Extract the [x, y] coordinate from the center of the cell holding the provided text.  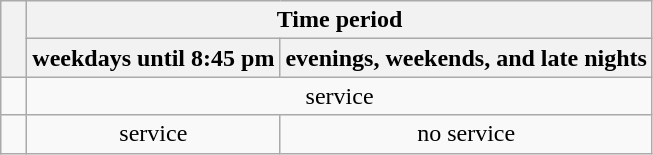
Time period [340, 20]
no service [466, 134]
weekdays until 8:45 pm [154, 58]
evenings, weekends, and late nights [466, 58]
